Extract the [X, Y] coordinate from the center of the cell holding the provided text.  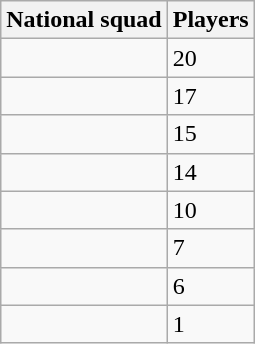
1 [210, 324]
14 [210, 172]
17 [210, 96]
National squad [84, 20]
Players [210, 20]
7 [210, 248]
20 [210, 58]
6 [210, 286]
15 [210, 134]
10 [210, 210]
